Return the (x, y) coordinate for the center point of the cell that contains the specified text.  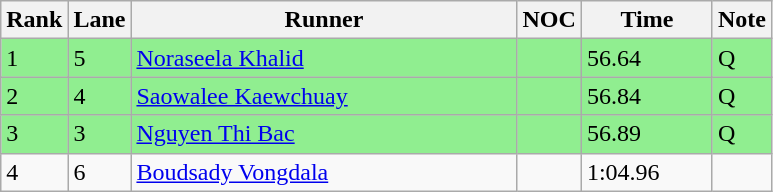
2 (34, 96)
6 (100, 172)
NOC (549, 20)
1 (34, 58)
Time (646, 20)
Note (742, 20)
56.89 (646, 134)
Nguyen Thi Bac (324, 134)
Boudsady Vongdala (324, 172)
5 (100, 58)
Runner (324, 20)
Rank (34, 20)
1:04.96 (646, 172)
56.84 (646, 96)
Lane (100, 20)
56.64 (646, 58)
Saowalee Kaewchuay (324, 96)
Noraseela Khalid (324, 58)
